For the text-containing cell, return its midpoint in [x, y] coordinate format. 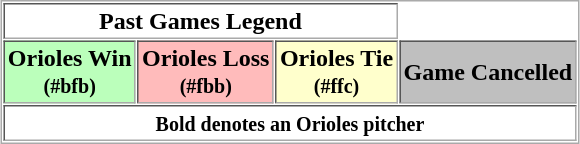
Game Cancelled [488, 72]
Orioles Loss (#fbb) [206, 72]
Bold denotes an Orioles pitcher [290, 123]
Orioles Tie (#ffc) [336, 72]
Orioles Win (#bfb) [70, 72]
Past Games Legend [200, 21]
